Search for the cell housing the specified text and yield its [x, y] center coordinate. 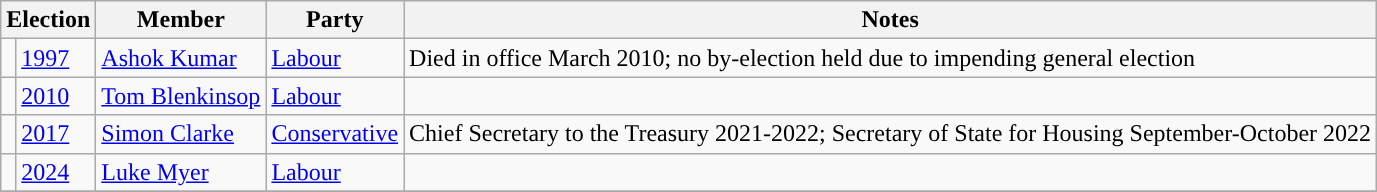
Died in office March 2010; no by-election held due to impending general election [890, 58]
Notes [890, 20]
Party [335, 20]
Luke Myer [181, 172]
Simon Clarke [181, 134]
2024 [56, 172]
2010 [56, 96]
Election [48, 20]
Ashok Kumar [181, 58]
1997 [56, 58]
Tom Blenkinsop [181, 96]
Conservative [335, 134]
2017 [56, 134]
Member [181, 20]
Chief Secretary to the Treasury 2021-2022; Secretary of State for Housing September-October 2022 [890, 134]
